Determine the (X, Y) coordinate at the center of the cell enclosing the given text.  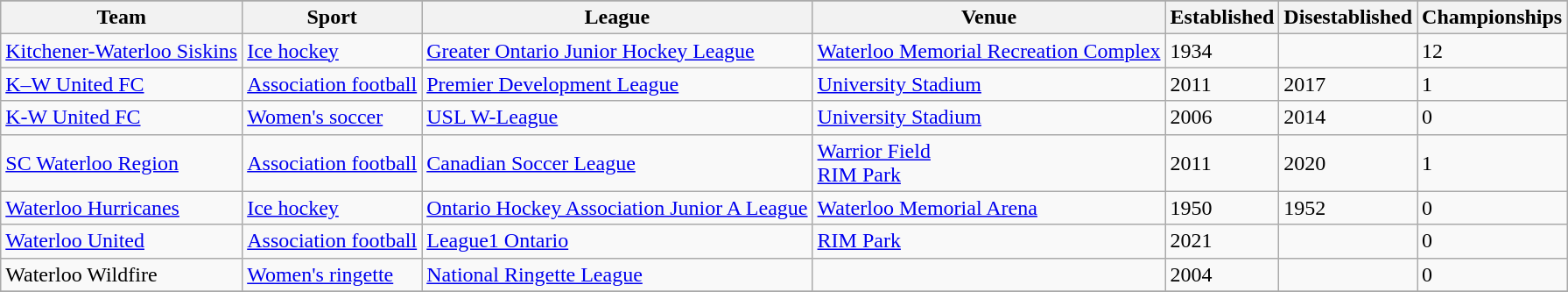
K-W United FC (122, 118)
Waterloo Memorial Arena (989, 208)
Premier Development League (617, 84)
12 (1492, 51)
League1 Ontario (617, 241)
Kitchener-Waterloo Siskins (122, 51)
Team (122, 18)
1934 (1222, 51)
K–W United FC (122, 84)
2021 (1222, 241)
Sport (333, 18)
Greater Ontario Junior Hockey League (617, 51)
Waterloo United (122, 241)
1952 (1348, 208)
National Ringette League (617, 274)
Waterloo Wildfire (122, 274)
2017 (1348, 84)
Disestablished (1348, 18)
SC Waterloo Region (122, 163)
League (617, 18)
Women's soccer (333, 118)
2004 (1222, 274)
Ontario Hockey Association Junior A League (617, 208)
Waterloo Memorial Recreation Complex (989, 51)
Waterloo Hurricanes (122, 208)
Established (1222, 18)
Venue (989, 18)
2006 (1222, 118)
Canadian Soccer League (617, 163)
Championships (1492, 18)
2014 (1348, 118)
RIM Park (989, 241)
1950 (1222, 208)
Warrior FieldRIM Park (989, 163)
Women's ringette (333, 274)
2020 (1348, 163)
USL W-League (617, 118)
